Return (x, y) of the center of cell containing provided text 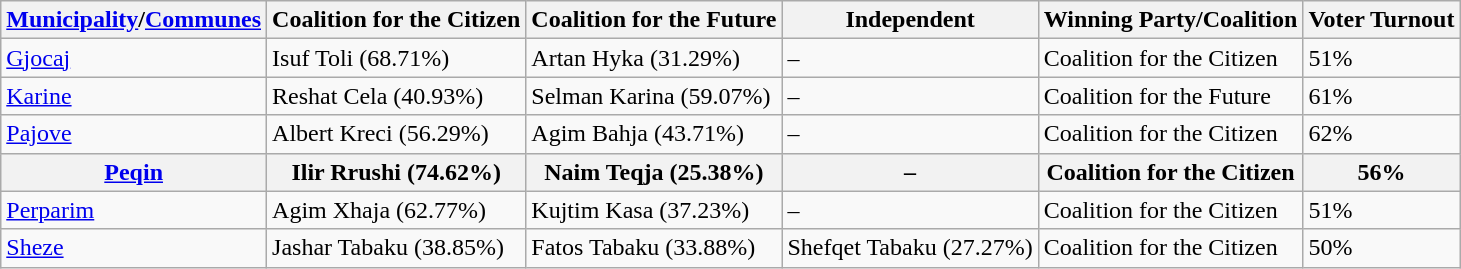
Voter Turnout (1382, 20)
Albert Kreci (56.29%) (396, 134)
Fatos Tabaku (33.88%) (654, 248)
Isuf Toli (68.71%) (396, 58)
61% (1382, 96)
Agim Bahja (43.71%) (654, 134)
Municipality/Communes (134, 20)
62% (1382, 134)
Pajove (134, 134)
Reshat Cela (40.93%) (396, 96)
Perparim (134, 210)
Naim Teqja (25.38%) (654, 172)
Jashar Tabaku (38.85%) (396, 248)
Kujtim Kasa (37.23%) (654, 210)
Shefqet Tabaku (27.27%) (910, 248)
Peqin (134, 172)
Independent (910, 20)
Artan Hyka (31.29%) (654, 58)
Karine (134, 96)
Selman Karina (59.07%) (654, 96)
56% (1382, 172)
Agim Xhaja (62.77%) (396, 210)
Ilir Rrushi (74.62%) (396, 172)
Sheze (134, 248)
Winning Party/Coalition (1170, 20)
50% (1382, 248)
Gjocaj (134, 58)
